From the cell containing the given text, extract its center point as (x, y) coordinate. 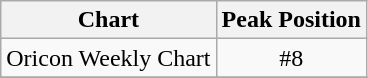
#8 (291, 58)
Peak Position (291, 20)
Chart (108, 20)
Oricon Weekly Chart (108, 58)
